Detect which cell encompasses the target text, then output its (X, Y) center coordinate. 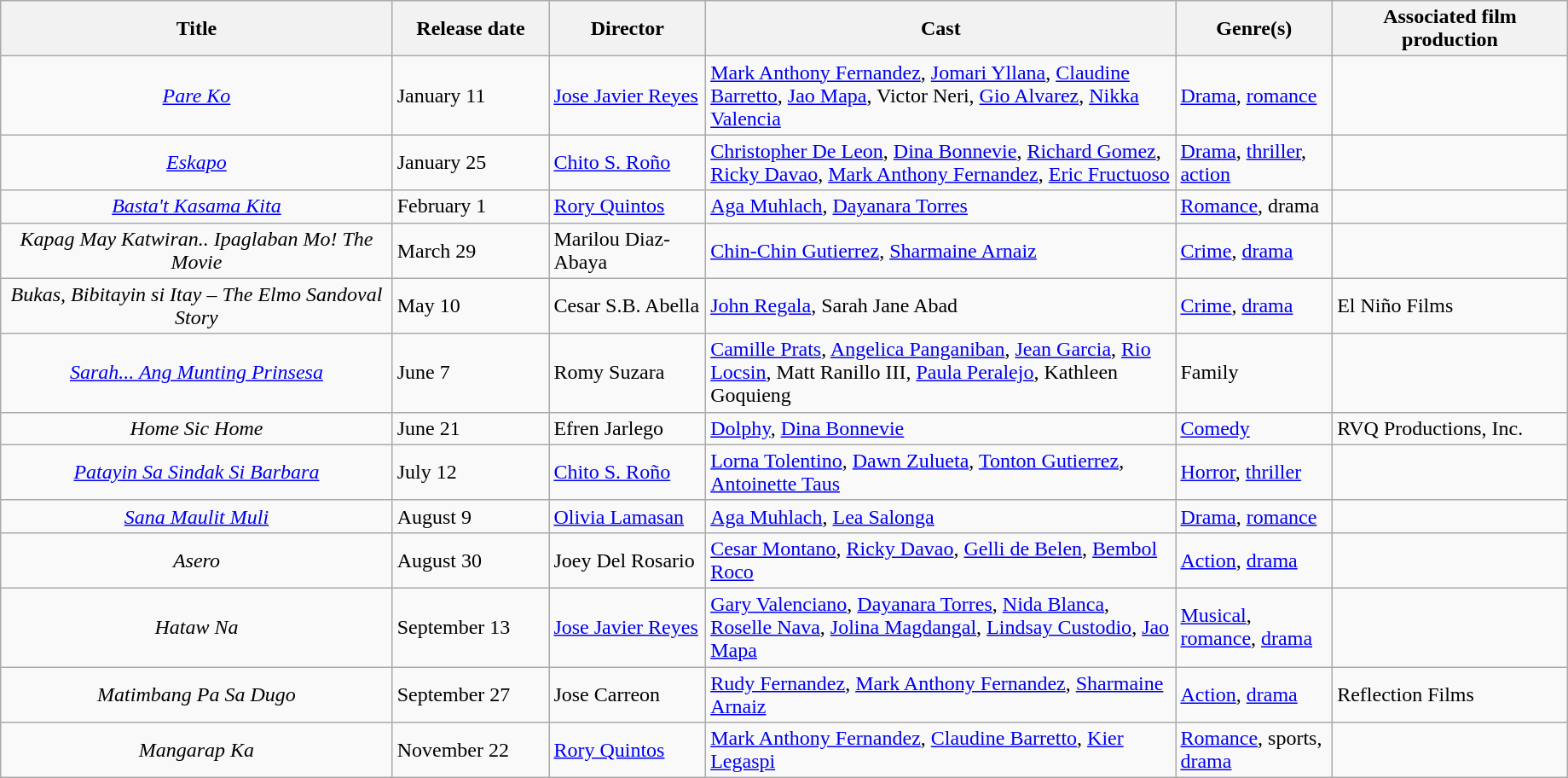
Asero (196, 560)
Basta't Kasama Kita (196, 206)
Family (1254, 373)
Associated film production (1450, 29)
Hataw Na (196, 627)
June 7 (471, 373)
Cesar Montano, Ricky Davao, Gelli de Belen, Bembol Roco (941, 560)
July 12 (471, 473)
Comedy (1254, 428)
Director (628, 29)
August 30 (471, 560)
Pare Ko (196, 96)
Chin-Chin Gutierrez, Sharmaine Arnaiz (941, 251)
John Regala, Sarah Jane Abad (941, 305)
Musical, romance, drama (1254, 627)
Drama, thriller, action (1254, 162)
Christopher De Leon, Dina Bonnevie, Richard Gomez, Ricky Davao, Mark Anthony Fernandez, Eric Fructuoso (941, 162)
February 1 (471, 206)
Camille Prats, Angelica Panganiban, Jean Garcia, Rio Locsin, Matt Ranillo III, Paula Peralejo, Kathleen Goquieng (941, 373)
Patayin Sa Sindak Si Barbara (196, 473)
January 11 (471, 96)
August 9 (471, 516)
March 29 (471, 251)
Marilou Diaz-Abaya (628, 251)
Title (196, 29)
Reflection Films (1450, 694)
Mark Anthony Fernandez, Claudine Barretto, Kier Legaspi (941, 751)
Sana Maulit Muli (196, 516)
Jose Carreon (628, 694)
RVQ Productions, Inc. (1450, 428)
January 25 (471, 162)
Cast (941, 29)
Aga Muhlach, Dayanara Torres (941, 206)
Sarah... Ang Munting Prinsesa (196, 373)
Lorna Tolentino, Dawn Zulueta, Tonton Gutierrez, Antoinette Taus (941, 473)
Release date (471, 29)
June 21 (471, 428)
Mark Anthony Fernandez, Jomari Yllana, Claudine Barretto, Jao Mapa, Victor Neri, Gio Alvarez, Nikka Valencia (941, 96)
September 13 (471, 627)
Gary Valenciano, Dayanara Torres, Nida Blanca, Roselle Nava, Jolina Magdangal, Lindsay Custodio, Jao Mapa (941, 627)
Rudy Fernandez, Mark Anthony Fernandez, Sharmaine Arnaiz (941, 694)
El Niño Films (1450, 305)
Olivia Lamasan (628, 516)
Kapag May Katwiran.. Ipaglaban Mo! The Movie (196, 251)
Aga Muhlach, Lea Salonga (941, 516)
November 22 (471, 751)
Joey Del Rosario (628, 560)
Romance, sports, drama (1254, 751)
Eskapo (196, 162)
Cesar S.B. Abella (628, 305)
May 10 (471, 305)
Bukas, Bibitayin si Itay – The Elmo Sandoval Story (196, 305)
Matimbang Pa Sa Dugo (196, 694)
Home Sic Home (196, 428)
Efren Jarlego (628, 428)
September 27 (471, 694)
Dolphy, Dina Bonnevie (941, 428)
Mangarap Ka (196, 751)
Romance, drama (1254, 206)
Romy Suzara (628, 373)
Horror, thriller (1254, 473)
Genre(s) (1254, 29)
